Extract the (X, Y) coordinate from the center of the cell holding the provided text.  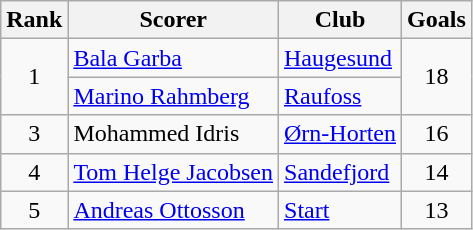
Tom Helge Jacobsen (174, 172)
Bala Garba (174, 58)
Start (340, 210)
Marino Rahmberg (174, 96)
18 (437, 77)
Rank (34, 20)
Club (340, 20)
Sandefjord (340, 172)
Raufoss (340, 96)
Haugesund (340, 58)
4 (34, 172)
Goals (437, 20)
Scorer (174, 20)
5 (34, 210)
Andreas Ottosson (174, 210)
Ørn-Horten (340, 134)
14 (437, 172)
16 (437, 134)
1 (34, 77)
3 (34, 134)
Mohammed Idris (174, 134)
13 (437, 210)
